For the text-containing cell, return its midpoint in (x, y) coordinate format. 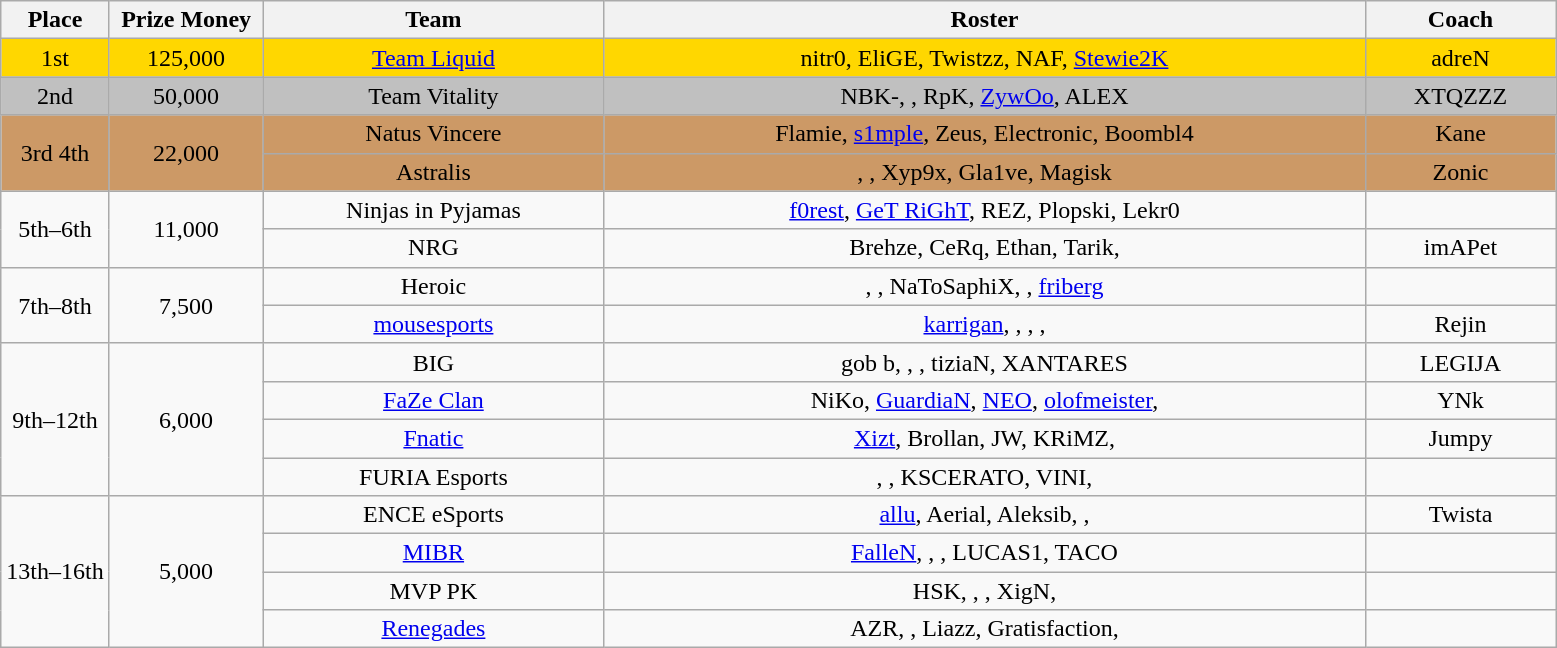
1st (56, 58)
MVP PK (434, 591)
Team Liquid (434, 58)
50,000 (186, 96)
Ninjas in Pyjamas (434, 210)
LEGIJA (1460, 362)
FalleN, , , LUCAS1, TACO (984, 553)
Heroic (434, 286)
Natus Vincere (434, 134)
, , KSCERATO, VINI, (984, 477)
allu, Aerial, Aleksib, , (984, 515)
Fnatic (434, 438)
Flamie, s1mple, Zeus, Electronic, Boombl4 (984, 134)
125,000 (186, 58)
Place (56, 20)
, , Xyp9x, Gla1ve, Magisk (984, 172)
FaZe Clan (434, 400)
6,000 (186, 419)
AZR, , Liazz, Gratisfaction, (984, 629)
5th–6th (56, 229)
Astralis (434, 172)
ENCE eSports (434, 515)
7,500 (186, 305)
Jumpy (1460, 438)
Renegades (434, 629)
5,000 (186, 572)
XTQZZZ (1460, 96)
Roster (984, 20)
adreN (1460, 58)
, , NaToSaphiX, , friberg (984, 286)
HSK, , , XigN, (984, 591)
Team (434, 20)
2nd (56, 96)
YNk (1460, 400)
BIG (434, 362)
13th–16th (56, 572)
mousesports (434, 324)
7th–8th (56, 305)
NBK-, , RpK, ZywOo, ALEX (984, 96)
Team Vitality (434, 96)
Rejin (1460, 324)
Zonic (1460, 172)
gob b, , , tiziaN, XANTARES (984, 362)
Twista (1460, 515)
11,000 (186, 229)
NiKo, GuardiaN, NEO, olofmeister, (984, 400)
MIBR (434, 553)
Kane (1460, 134)
3rd 4th (56, 153)
FURIA Esports (434, 477)
Xizt, Brollan, JW, KRiMZ, (984, 438)
Coach (1460, 20)
Brehze, CeRq, Ethan, Tarik, (984, 248)
Prize Money (186, 20)
22,000 (186, 153)
imAPet (1460, 248)
karrigan, , , , (984, 324)
9th–12th (56, 419)
f0rest, GeT RiGhT, REZ, Plopski, Lekr0 (984, 210)
NRG (434, 248)
nitr0, EliGE, Twistzz, NAF, Stewie2K (984, 58)
